Detect which cell encompasses the target text, then output its (X, Y) center coordinate. 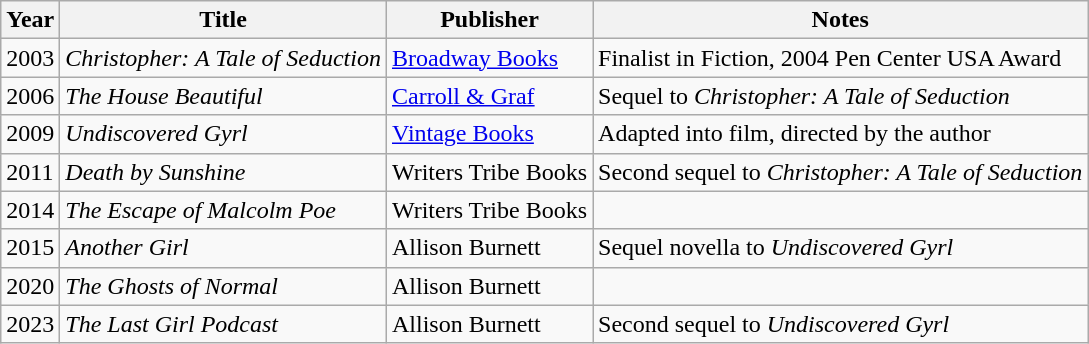
Publisher (489, 20)
The House Beautiful (224, 96)
Finalist in Fiction, 2004 Pen Center USA Award (840, 58)
Another Girl (224, 248)
Notes (840, 20)
Year (30, 20)
2006 (30, 96)
2011 (30, 172)
2020 (30, 286)
Death by Sunshine (224, 172)
The Last Girl Podcast (224, 324)
Broadway Books (489, 58)
The Ghosts of Normal (224, 286)
2015 (30, 248)
Carroll & Graf (489, 96)
Christopher: A Tale of Seduction (224, 58)
The Escape of Malcolm Poe (224, 210)
Second sequel to Christopher: A Tale of Seduction (840, 172)
Second sequel to Undiscovered Gyrl (840, 324)
2014 (30, 210)
Adapted into film, directed by the author (840, 134)
Sequel to Christopher: A Tale of Seduction (840, 96)
2003 (30, 58)
2009 (30, 134)
Sequel novella to Undiscovered Gyrl (840, 248)
Undiscovered Gyrl (224, 134)
Title (224, 20)
Vintage Books (489, 134)
2023 (30, 324)
